Capture the cell that displays the provided text and extract its [X, Y] central coordinate. 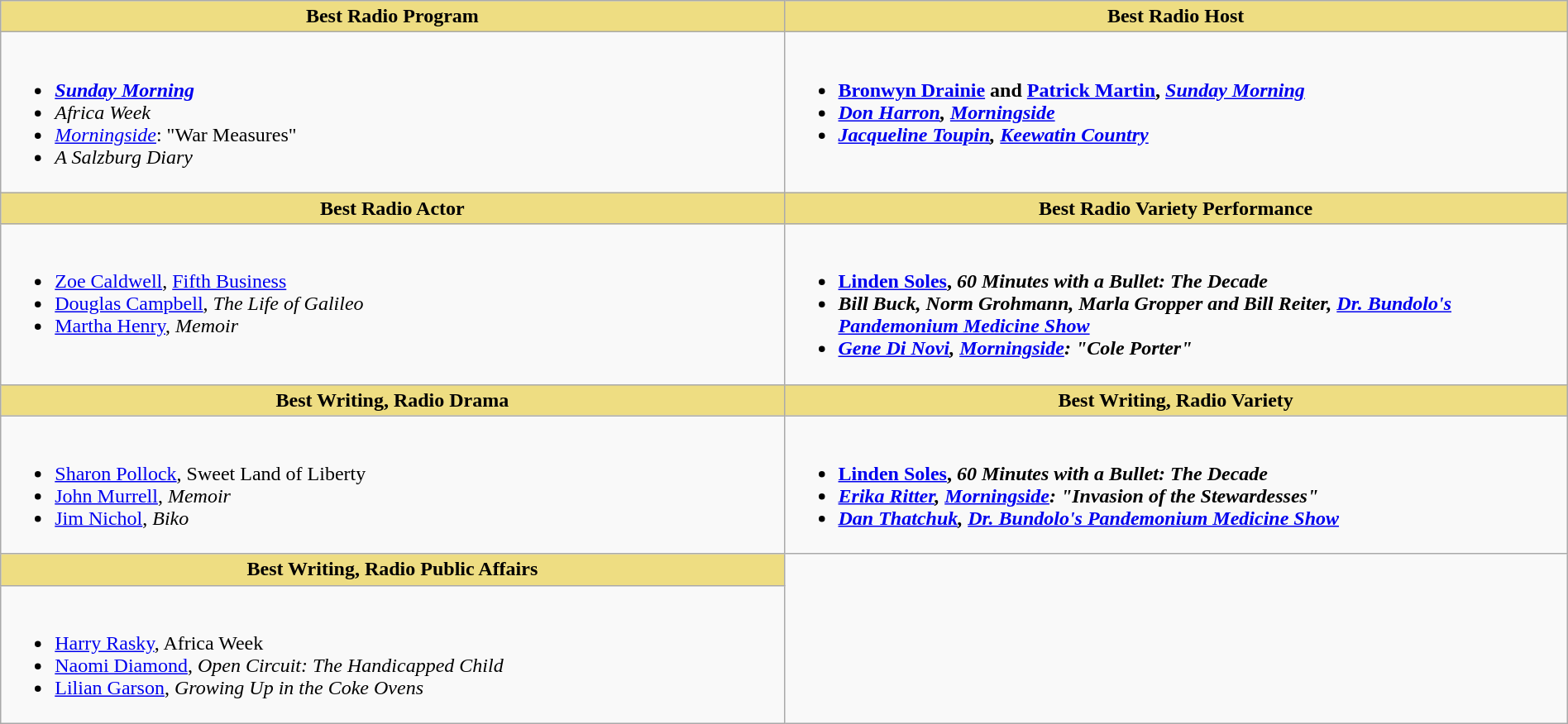
Best Radio Program [392, 17]
Best Radio Host [1176, 17]
Best Radio Actor [392, 208]
Sunday MorningAfrica WeekMorningside: "War Measures"A Salzburg Diary [392, 112]
Zoe Caldwell, Fifth BusinessDouglas Campbell, The Life of GalileoMartha Henry, Memoir [392, 304]
Harry Rasky, Africa WeekNaomi Diamond, Open Circuit: The Handicapped ChildLilian Garson, Growing Up in the Coke Ovens [392, 655]
Best Writing, Radio Variety [1176, 400]
Best Writing, Radio Public Affairs [392, 569]
Sharon Pollock, Sweet Land of LibertyJohn Murrell, MemoirJim Nichol, Biko [392, 484]
Bronwyn Drainie and Patrick Martin, Sunday MorningDon Harron, MorningsideJacqueline Toupin, Keewatin Country [1176, 112]
Best Writing, Radio Drama [392, 400]
Best Radio Variety Performance [1176, 208]
